Locate the cell with the specified text and output its (X, Y) center coordinate. 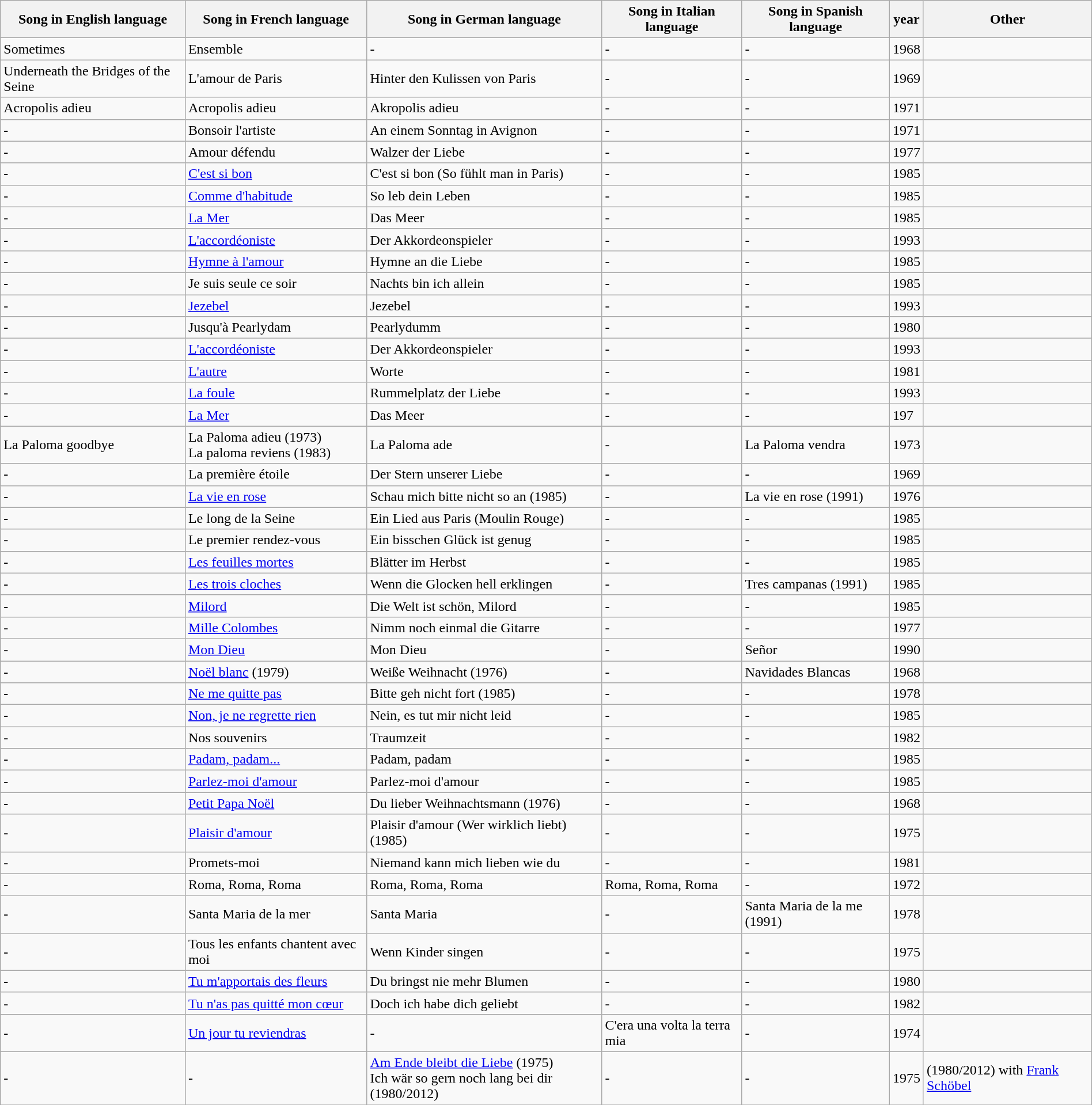
Santa Maria (484, 914)
Other (1007, 20)
Ein Lied aus Paris (Moulin Rouge) (484, 518)
1972 (907, 884)
Niemand kann mich lieben wie du (484, 863)
Schau mich bitte nicht so an (1985) (484, 496)
Les trois cloches (276, 584)
Ne me quitte pas (276, 694)
(1980/2012) with Frank Schöbel (1007, 1078)
Noël blanc (1979) (276, 672)
Le long de la Seine (276, 518)
year (907, 20)
Weiße Weihnacht (1976) (484, 672)
Santa Maria de la me (1991) (816, 914)
Wenn Kinder singen (484, 951)
Un jour tu reviendras (276, 1033)
Bonsoir l'artiste (276, 130)
C'est si bon (276, 174)
La Paloma ade (484, 445)
Non, je ne regrette rien (276, 716)
L'amour de Paris (276, 78)
197 (907, 415)
Hymne à l'amour (276, 261)
Song in Italian language (672, 20)
La première étoile (276, 474)
La foule (276, 393)
Ein bisschen Glück ist genug (484, 540)
Underneath the Bridges of the Seine (93, 78)
Padam, padam... (276, 760)
Song in German language (484, 20)
Blätter im Herbst (484, 562)
Nos souvenirs (276, 738)
Rummelplatz der Liebe (484, 393)
Le premier rendez-vous (276, 540)
So leb dein Leben (484, 196)
Sometimes (93, 49)
Plaisir d'amour (276, 833)
Nein, es tut mir nicht leid (484, 716)
Du bringst nie mehr Blumen (484, 981)
Tu m'apportais des fleurs (276, 981)
Petit Papa Noël (276, 803)
Akropolis adieu (484, 108)
Song in French language (276, 20)
Hymne an die Liebe (484, 261)
Bitte geh nicht fort (1985) (484, 694)
Plaisir d'amour (Wer wirklich liebt) (1985) (484, 833)
Du lieber Weihnachtsmann (1976) (484, 803)
Worte (484, 371)
Santa Maria de la mer (276, 914)
Mille Colombes (276, 628)
Doch ich habe dich geliebt (484, 1003)
An einem Sonntag in Avignon (484, 130)
Pearlydumm (484, 328)
Am Ende bleibt die Liebe (1975) Ich wär so gern noch lang bei dir (1980/2012) (484, 1078)
Promets-moi (276, 863)
Padam, padam (484, 760)
C'est si bon (So fühlt man in Paris) (484, 174)
Les feuilles mortes (276, 562)
Señor (816, 650)
Walzer der Liebe (484, 152)
Je suis seule ce soir (276, 283)
La Paloma goodbye (93, 445)
Tres campanas (1991) (816, 584)
Nimm noch einmal die Gitarre (484, 628)
Navidades Blancas (816, 672)
Der Stern unserer Liebe (484, 474)
La Paloma adieu (1973) La paloma reviens (1983) (276, 445)
La vie en rose (276, 496)
Milord (276, 606)
Traumzeit (484, 738)
1973 (907, 445)
Comme d'habitude (276, 196)
Nachts bin ich allein (484, 283)
Amour défendu (276, 152)
La Paloma vendra (816, 445)
La vie en rose (1991) (816, 496)
Song in Spanish language (816, 20)
Wenn die Glocken hell erklingen (484, 584)
1990 (907, 650)
Hinter den Kulissen von Paris (484, 78)
Jusqu'à Pearlydam (276, 328)
Tous les enfants chantent avec moi (276, 951)
C'era una volta la terra mia (672, 1033)
Ensemble (276, 49)
1974 (907, 1033)
Tu n'as pas quitté mon cœur (276, 1003)
Die Welt ist schön, Milord (484, 606)
1976 (907, 496)
L'autre (276, 371)
Song in English language (93, 20)
